Return (x, y) of the center of cell containing provided text 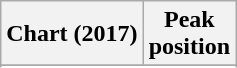
Peakposition (189, 34)
Chart (2017) (72, 34)
